Extract the (X, Y) coordinate from the center of the cell holding the provided text.  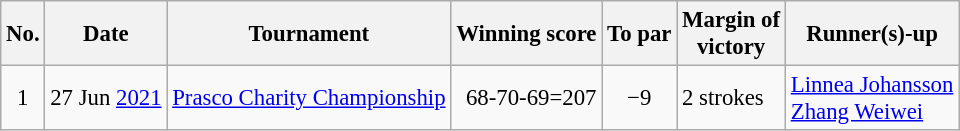
Tournament (309, 34)
Margin ofvictory (732, 34)
Linnea Johansson Zhang Weiwei (872, 98)
1 (23, 98)
Prasco Charity Championship (309, 98)
68-70-69=207 (526, 98)
Runner(s)-up (872, 34)
2 strokes (732, 98)
Date (106, 34)
No. (23, 34)
27 Jun 2021 (106, 98)
−9 (640, 98)
To par (640, 34)
Winning score (526, 34)
